Find where the given text appears and provide that cell's center as [x, y] coordinate. 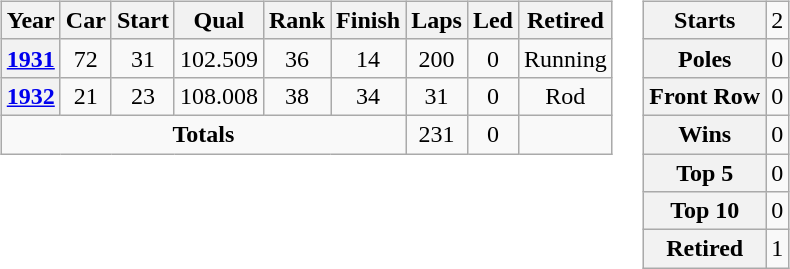
21 [86, 96]
72 [86, 58]
108.008 [218, 96]
Start [142, 20]
36 [296, 58]
231 [437, 134]
34 [368, 96]
Totals [203, 134]
200 [437, 58]
23 [142, 96]
1 [778, 249]
Starts [705, 20]
Led [492, 20]
Top 5 [705, 173]
38 [296, 96]
Laps [437, 20]
Rank [296, 20]
Top 10 [705, 211]
Year [30, 20]
Rod [565, 96]
Running [565, 58]
Wins [705, 134]
1932 [30, 96]
Poles [705, 58]
Car [86, 20]
14 [368, 58]
Front Row [705, 96]
Finish [368, 20]
102.509 [218, 58]
2 [778, 20]
Qual [218, 20]
1931 [30, 58]
